Output the (X, Y) coordinate of the center of the cell containing the given text.  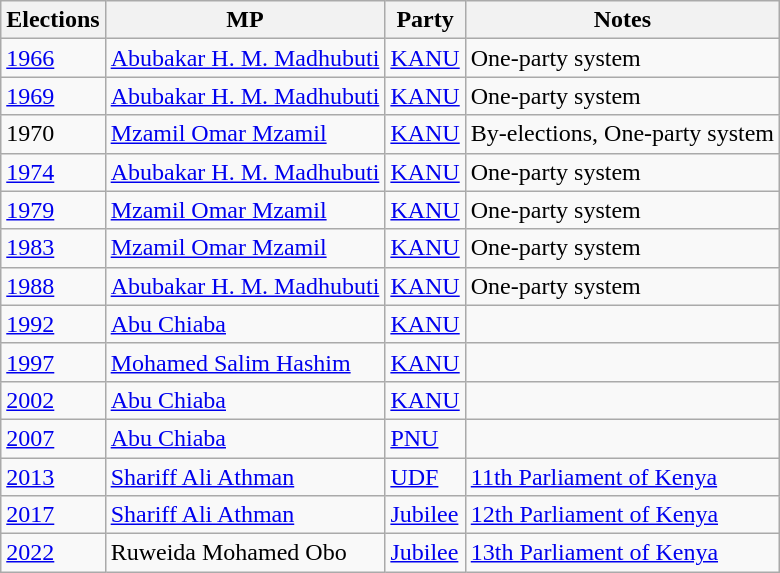
1979 (53, 210)
1997 (53, 362)
1992 (53, 324)
UDF (425, 477)
2013 (53, 477)
1983 (53, 248)
PNU (425, 438)
12th Parliament of Kenya (622, 515)
2017 (53, 515)
By-elections, One-party system (622, 134)
1988 (53, 286)
1974 (53, 172)
Notes (622, 20)
13th Parliament of Kenya (622, 553)
Mohamed Salim Hashim (245, 362)
1969 (53, 96)
Ruweida Mohamed Obo (245, 553)
Party (425, 20)
Elections (53, 20)
11th Parliament of Kenya (622, 477)
MP (245, 20)
1970 (53, 134)
1966 (53, 58)
2007 (53, 438)
2022 (53, 553)
2002 (53, 400)
